Scan for the cell matching the given text and deliver its [X, Y] coordinate at center. 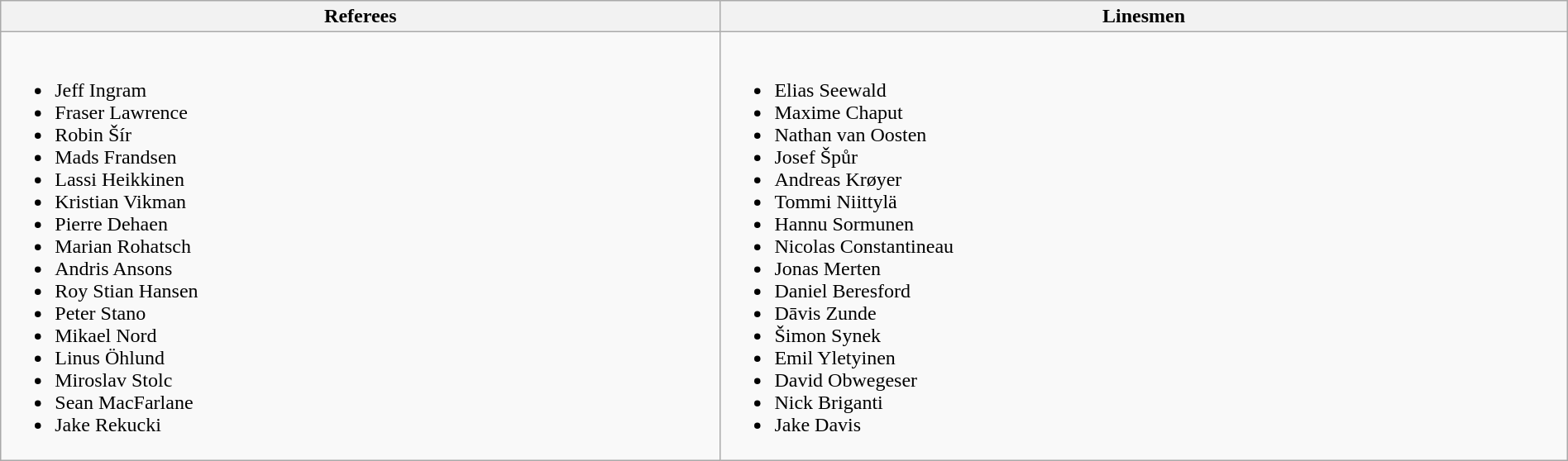
Referees [361, 17]
Linesmen [1144, 17]
